Pinpoint the cell where the given text exists, returning its [x, y] midpoint coordinate. 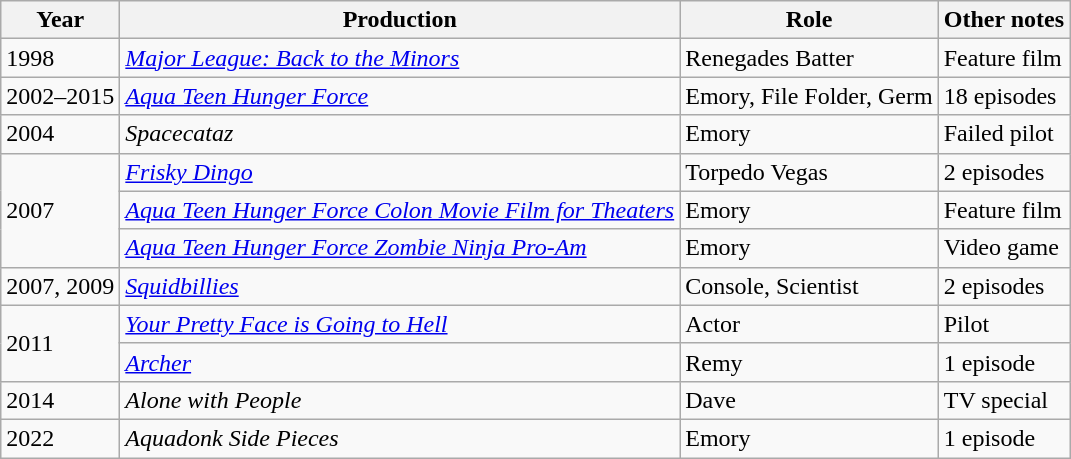
2022 [60, 438]
2007, 2009 [60, 286]
Archer [400, 362]
Role [810, 20]
Emory, File Folder, Germ [810, 96]
Console, Scientist [810, 286]
Aqua Teen Hunger Force Zombie Ninja Pro-Am [400, 248]
Major League: Back to the Minors [400, 58]
Aquadonk Side Pieces [400, 438]
Remy [810, 362]
Frisky Dingo [400, 172]
18 episodes [1004, 96]
Other notes [1004, 20]
2014 [60, 400]
Dave [810, 400]
2004 [60, 134]
Failed pilot [1004, 134]
Your Pretty Face is Going to Hell [400, 324]
2011 [60, 343]
TV special [1004, 400]
2007 [60, 210]
Torpedo Vegas [810, 172]
Aqua Teen Hunger Force [400, 96]
1998 [60, 58]
Squidbillies [400, 286]
Actor [810, 324]
Pilot [1004, 324]
Alone with People [400, 400]
Aqua Teen Hunger Force Colon Movie Film for Theaters [400, 210]
2002–2015 [60, 96]
Renegades Batter [810, 58]
Video game [1004, 248]
Spacecataz [400, 134]
Production [400, 20]
Year [60, 20]
